Return the (X, Y) coordinate for the center point of the cell that contains the specified text.  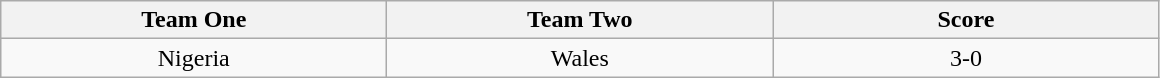
Wales (580, 58)
Nigeria (194, 58)
Team Two (580, 20)
Team One (194, 20)
3-0 (966, 58)
Score (966, 20)
